Locate the cell with the specified text and output its [X, Y] center coordinate. 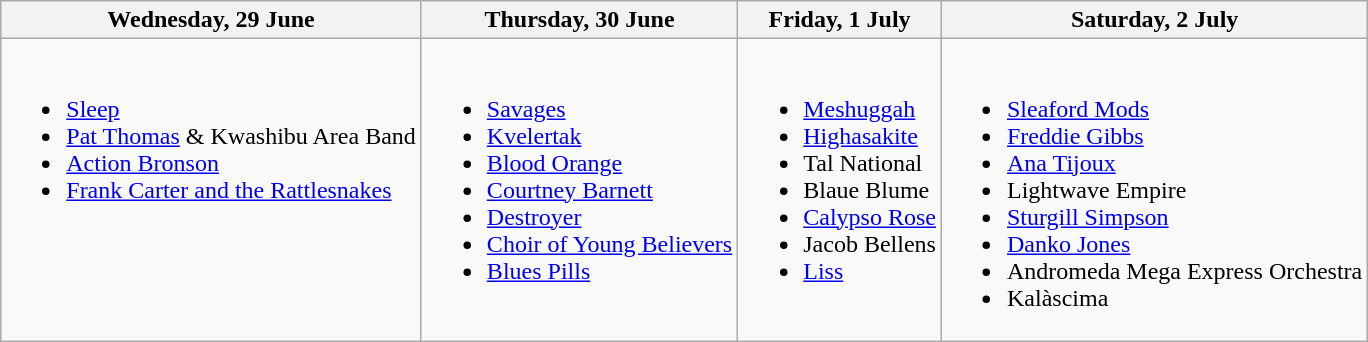
MeshuggahHighasakiteTal NationalBlaue BlumeCalypso RoseJacob BellensLiss [840, 190]
SleepPat Thomas & Kwashibu Area BandAction BronsonFrank Carter and the Rattlesnakes [212, 190]
SavagesKvelertakBlood OrangeCourtney BarnettDestroyerChoir of Young BelieversBlues Pills [579, 190]
Sleaford ModsFreddie GibbsAna TijouxLightwave EmpireSturgill SimpsonDanko JonesAndromeda Mega Express OrchestraKalàscima [1154, 190]
Wednesday, 29 June [212, 20]
Friday, 1 July [840, 20]
Thursday, 30 June [579, 20]
Saturday, 2 July [1154, 20]
